Return the [X, Y] coordinate for the center point of the cell that contains the specified text.  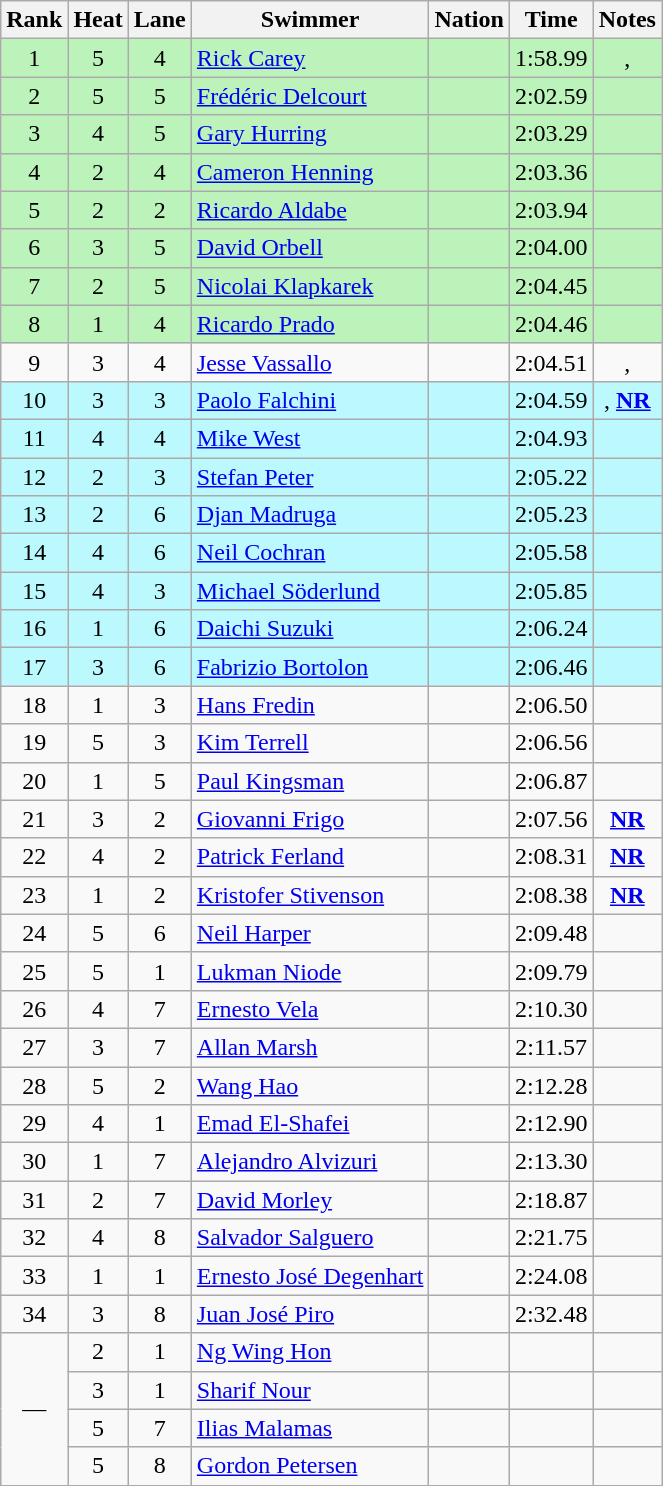
14 [34, 553]
Michael Söderlund [310, 591]
1:58.99 [551, 58]
22 [34, 857]
2:18.87 [551, 1200]
Ricardo Prado [310, 324]
10 [34, 400]
21 [34, 819]
Kim Terrell [310, 743]
13 [34, 515]
2:08.38 [551, 895]
Sharif Nour [310, 1390]
Salvador Salguero [310, 1238]
Daichi Suzuki [310, 629]
31 [34, 1200]
2:07.56 [551, 819]
, NR [627, 400]
Ernesto Vela [310, 1009]
Gordon Petersen [310, 1466]
Emad El-Shafei [310, 1124]
Mike West [310, 438]
Hans Fredin [310, 705]
16 [34, 629]
Ricardo Aldabe [310, 210]
2:13.30 [551, 1162]
Time [551, 20]
11 [34, 438]
24 [34, 933]
2:05.58 [551, 553]
15 [34, 591]
Giovanni Frigo [310, 819]
Ilias Malamas [310, 1428]
2:10.30 [551, 1009]
Patrick Ferland [310, 857]
20 [34, 781]
Ernesto José Degenhart [310, 1276]
2:06.56 [551, 743]
2:06.87 [551, 781]
Paolo Falchini [310, 400]
Jesse Vassallo [310, 362]
2:03.36 [551, 172]
25 [34, 971]
27 [34, 1047]
David Morley [310, 1200]
Rick Carey [310, 58]
2:04.51 [551, 362]
2:06.50 [551, 705]
Wang Hao [310, 1085]
30 [34, 1162]
9 [34, 362]
29 [34, 1124]
32 [34, 1238]
2:32.48 [551, 1314]
— [34, 1409]
2:04.59 [551, 400]
2:12.90 [551, 1124]
Nation [469, 20]
Notes [627, 20]
2:05.22 [551, 477]
26 [34, 1009]
Allan Marsh [310, 1047]
17 [34, 667]
2:04.46 [551, 324]
23 [34, 895]
2:03.29 [551, 134]
Lukman Niode [310, 971]
28 [34, 1085]
Gary Hurring [310, 134]
19 [34, 743]
34 [34, 1314]
33 [34, 1276]
David Orbell [310, 248]
2:04.00 [551, 248]
Alejandro Alvizuri [310, 1162]
Lane [160, 20]
2:04.45 [551, 286]
Djan Madruga [310, 515]
Ng Wing Hon [310, 1352]
Fabrizio Bortolon [310, 667]
2:06.46 [551, 667]
Frédéric Delcourt [310, 96]
2:09.48 [551, 933]
12 [34, 477]
2:04.93 [551, 438]
Nicolai Klapkarek [310, 286]
Heat [98, 20]
2:05.23 [551, 515]
Neil Cochran [310, 553]
Cameron Henning [310, 172]
18 [34, 705]
Paul Kingsman [310, 781]
2:03.94 [551, 210]
Stefan Peter [310, 477]
2:02.59 [551, 96]
2:05.85 [551, 591]
Neil Harper [310, 933]
Rank [34, 20]
2:09.79 [551, 971]
2:21.75 [551, 1238]
2:08.31 [551, 857]
Kristofer Stivenson [310, 895]
2:24.08 [551, 1276]
2:06.24 [551, 629]
2:11.57 [551, 1047]
Juan José Piro [310, 1314]
2:12.28 [551, 1085]
Swimmer [310, 20]
